Locate the cell with the specified text and output its (X, Y) center coordinate. 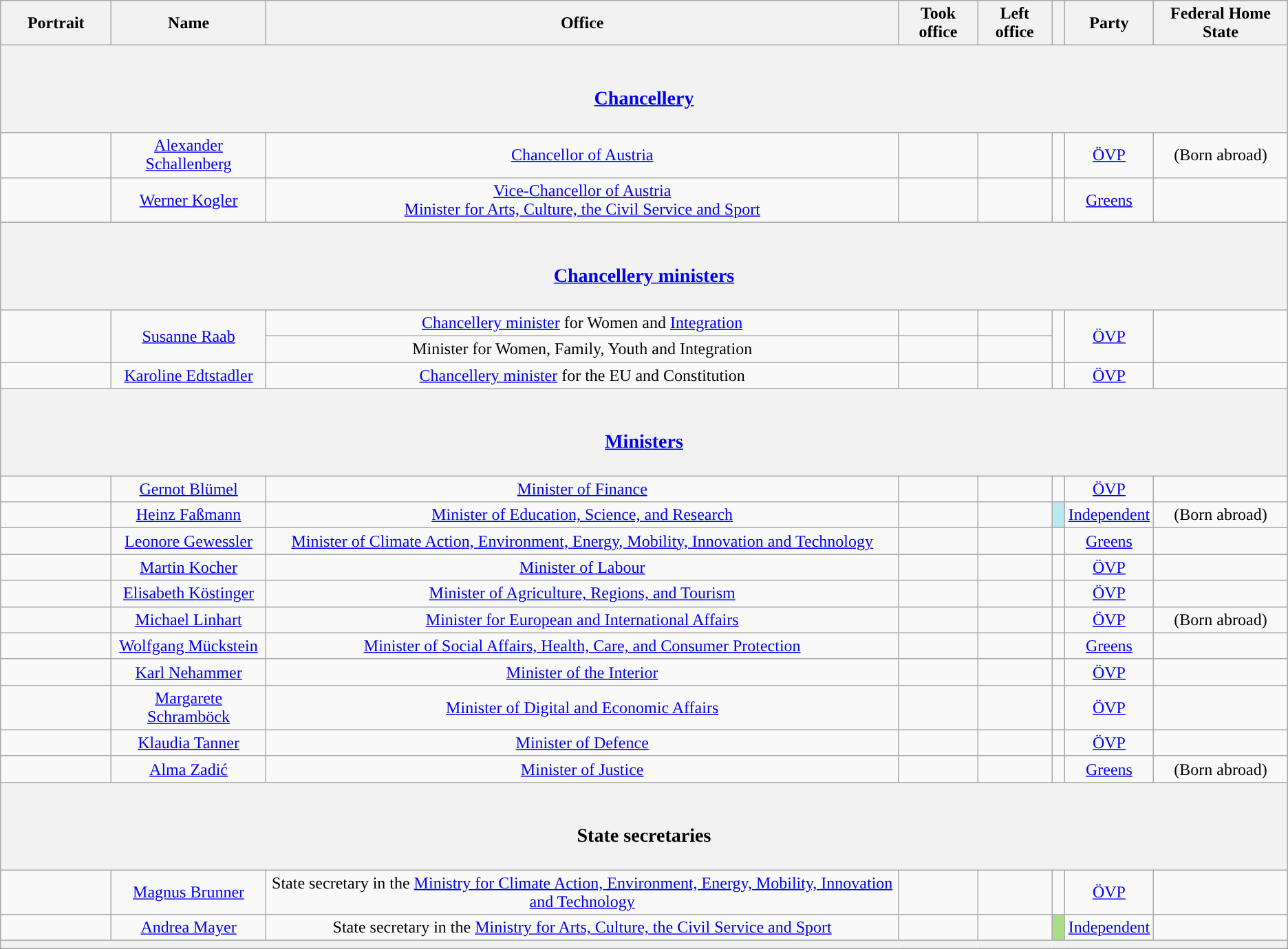
Chancellery minister for the EU and Constitution (582, 375)
Minister of Labour (582, 567)
Heinz Faßmann (189, 515)
Minister of Social Affairs, Health, Care, and Consumer Protection (582, 646)
Susanne Raab (189, 336)
State secretary in the Ministry for Arts, Culture, the Civil Service and Sport (582, 928)
Wolfgang Mückstein (189, 646)
Werner Kogler (189, 199)
Michael Linhart (189, 620)
State secretary in the Ministry for Climate Action, Environment, Energy, Mobility, Innovation and Technology (582, 893)
Chancellery (644, 89)
Gernot Blümel (189, 489)
Klaudia Tanner (189, 743)
Name (189, 23)
Elisabeth Köstinger (189, 593)
Minister of Digital and Economic Affairs (582, 707)
Minister of the Interior (582, 672)
Alexander Schallenberg (189, 155)
Minister of Defence (582, 743)
Magnus Brunner (189, 893)
Karl Nehammer (189, 672)
Leonore Gewessler (189, 541)
Office (582, 23)
Minister of Education, Science, and Research (582, 515)
Martin Kocher (189, 567)
Margarete Schramböck (189, 707)
Chancellor of Austria (582, 155)
Chancellery ministers (644, 265)
State secretaries (644, 825)
Andrea Mayer (189, 928)
Ministers (644, 432)
Left office (1015, 23)
Alma Zadić (189, 769)
Minister of Justice (582, 769)
Chancellery minister for Women and Integration (582, 323)
Minister of Climate Action, Environment, Energy, Mobility, Innovation and Technology (582, 541)
Minister for European and International Affairs (582, 620)
Portrait (56, 23)
Minister of Agriculture, Regions, and Tourism (582, 593)
Minister of Finance (582, 489)
Took office (938, 23)
Minister for Women, Family, Youth and Integration (582, 349)
Federal Home State (1221, 23)
Vice-Chancellor of AustriaMinister for Arts, Culture, the Civil Service and Sport (582, 199)
Party (1109, 23)
Karoline Edtstadler (189, 375)
